Detect which cell encompasses the target text, then output its (x, y) center coordinate. 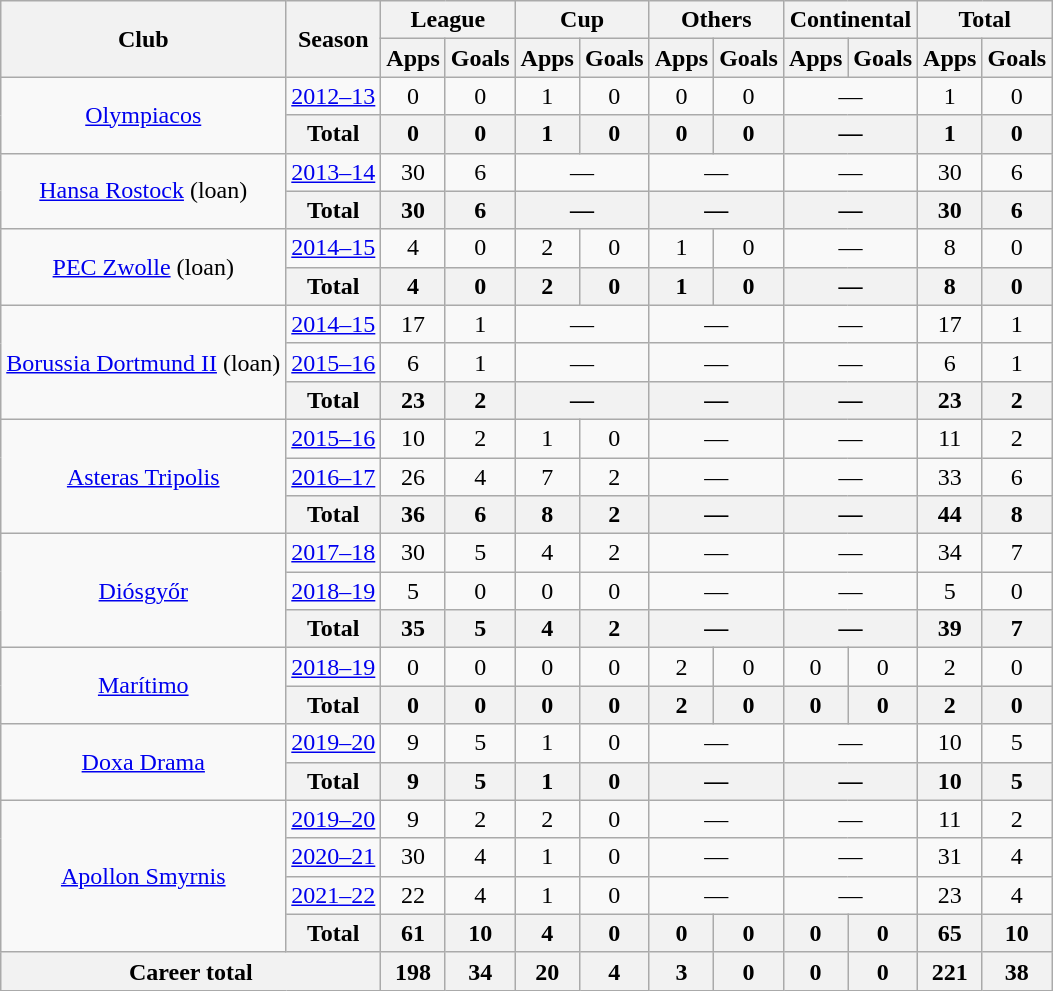
Career total (191, 971)
Hansa Rostock (loan) (144, 191)
Asteras Tripolis (144, 476)
2017–18 (334, 553)
PEC Zwolle (loan) (144, 267)
31 (950, 857)
Cup (582, 20)
44 (950, 515)
33 (950, 477)
2013–14 (334, 172)
Diósgyőr (144, 591)
2012–13 (334, 96)
Doxa Drama (144, 762)
221 (950, 971)
2016–17 (334, 477)
Borussia Dortmund II (loan) (144, 362)
65 (950, 933)
22 (413, 895)
61 (413, 933)
Continental (850, 20)
League (448, 20)
2021–22 (334, 895)
Club (144, 39)
26 (413, 477)
38 (1017, 971)
Others (716, 20)
3 (681, 971)
35 (413, 629)
39 (950, 629)
Season (334, 39)
2020–21 (334, 857)
36 (413, 515)
Marítimo (144, 686)
20 (547, 971)
198 (413, 971)
Olympiacos (144, 115)
Apollon Smyrnis (144, 876)
